Extract the (X, Y) coordinate from the center of the cell holding the provided text.  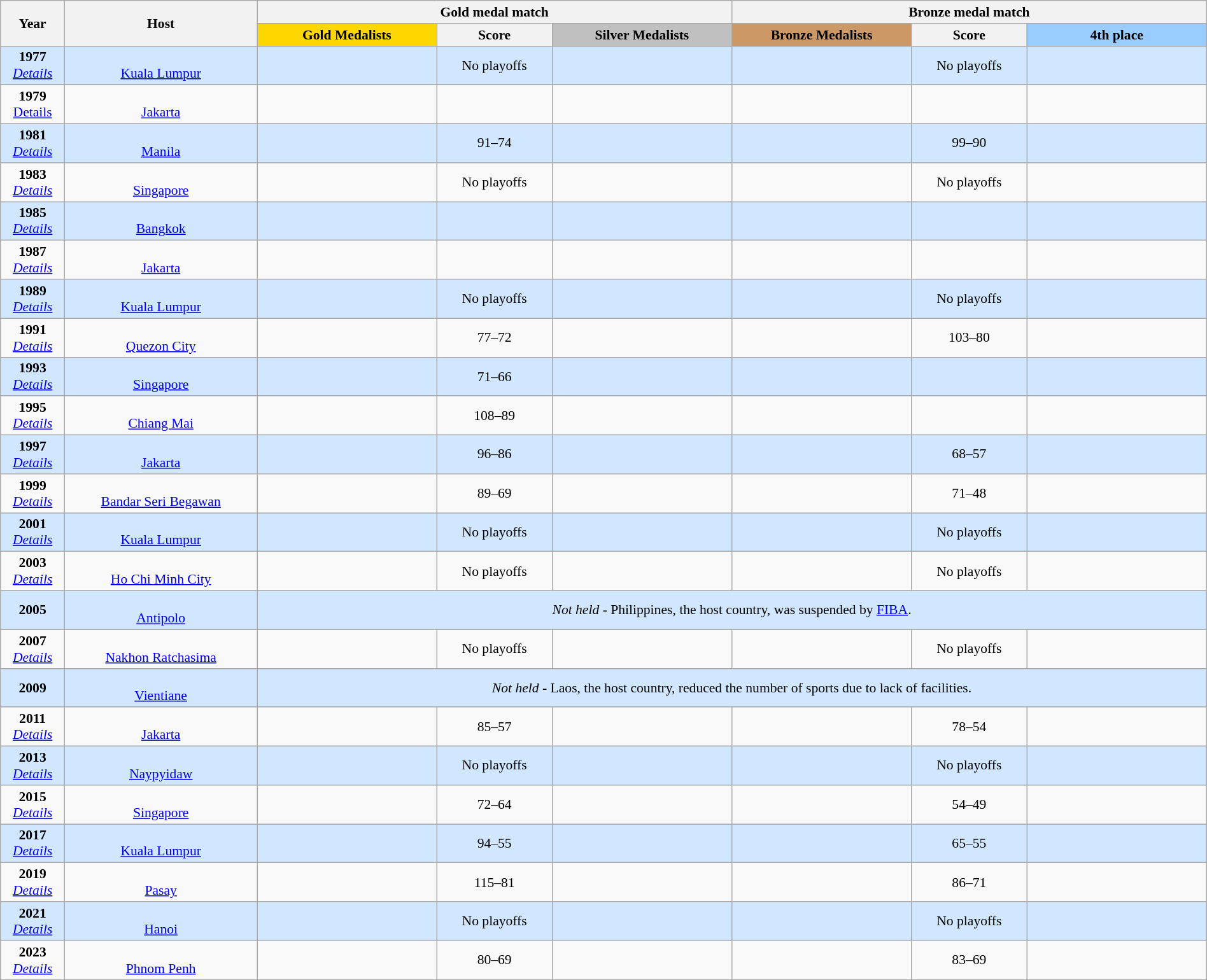
94–55 (494, 844)
2007Details (33, 649)
Bronze medal match (969, 12)
Ho Chi Minh City (161, 571)
89–69 (494, 494)
78–54 (969, 727)
108–89 (494, 416)
Phnom Penh (161, 960)
1997Details (33, 454)
1985Details (33, 221)
Antipolo (161, 610)
4th place (1117, 35)
Silver Medalists (642, 35)
Year (33, 23)
Nakhon Ratchasima (161, 649)
Bandar Seri Begawan (161, 494)
Gold medal match (495, 12)
99–90 (969, 144)
72–64 (494, 804)
2023Details (33, 960)
Quezon City (161, 337)
Bronze Medalists (821, 35)
2021Details (33, 921)
1999Details (33, 494)
2019Details (33, 882)
91–74 (494, 144)
2017Details (33, 844)
2011Details (33, 727)
2005 (33, 610)
1983Details (33, 182)
1991Details (33, 337)
Host (161, 23)
103–80 (969, 337)
Gold Medalists (347, 35)
65–55 (969, 844)
77–72 (494, 337)
2009 (33, 687)
Bangkok (161, 221)
Hanoi (161, 921)
96–86 (494, 454)
71–66 (494, 377)
Manila (161, 144)
1995Details (33, 416)
2013Details (33, 766)
86–71 (969, 882)
1981Details (33, 144)
2015Details (33, 804)
85–57 (494, 727)
1987Details (33, 260)
1993Details (33, 377)
1979Details (33, 104)
1989Details (33, 299)
Chiang Mai (161, 416)
2003Details (33, 571)
71–48 (969, 494)
54–49 (969, 804)
Not held - Philippines, the host country, was suspended by FIBA. (732, 610)
115–81 (494, 882)
1977Details (33, 65)
Not held - Laos, the host country, reduced the number of sports due to lack of facilities. (732, 687)
Pasay (161, 882)
2001Details (33, 532)
83–69 (969, 960)
68–57 (969, 454)
Naypyidaw (161, 766)
Vientiane (161, 687)
80–69 (494, 960)
